Return the [x, y] coordinate for the center point of the cell that contains the specified text.  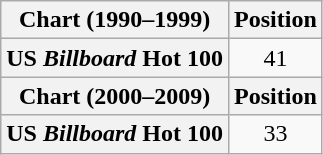
Chart (1990–1999) [115, 20]
41 [276, 58]
33 [276, 134]
Chart (2000–2009) [115, 96]
